Provide the [X, Y] coordinate of the cell's center where the given text is located.  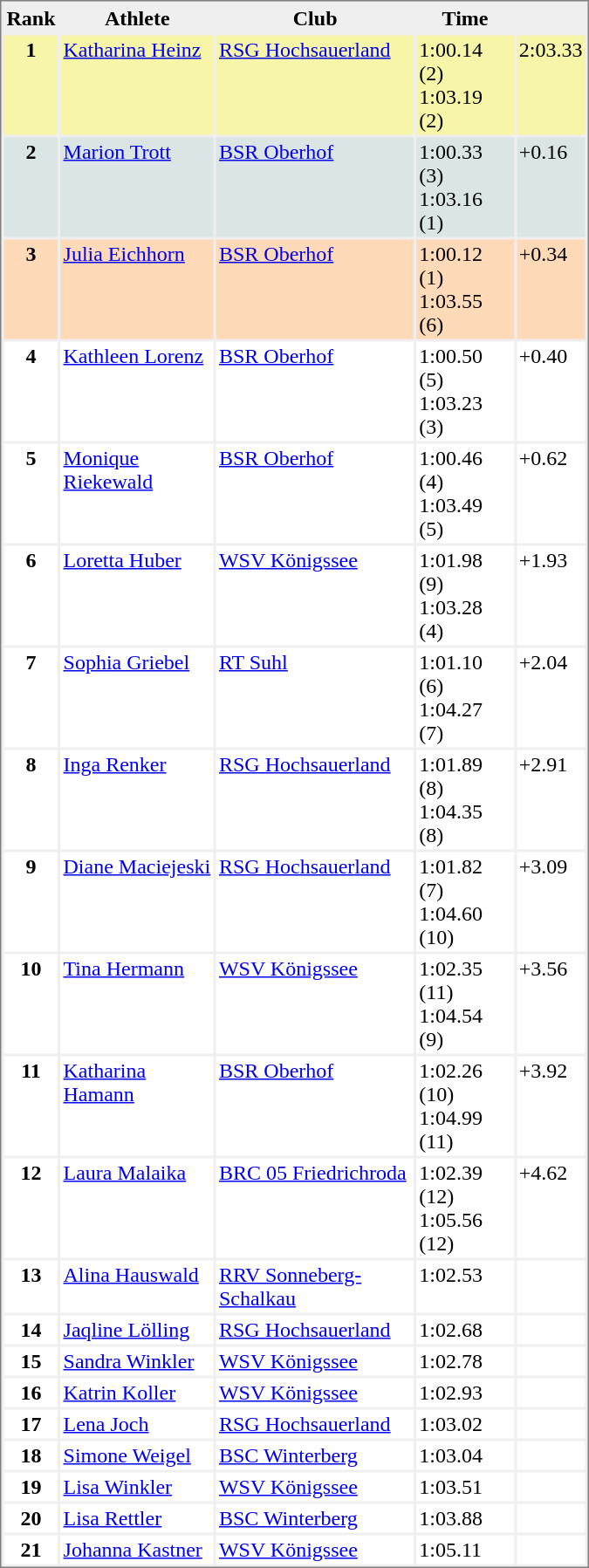
Katharina Hamann [138, 1106]
+0.34 [551, 289]
RRV Sonneberg-Schalkau [315, 1286]
+1.93 [551, 596]
1:02.93 [464, 1393]
Club [315, 17]
Rank [31, 17]
BRC 05 Friedrichroda [315, 1209]
6 [31, 596]
19 [31, 1487]
+3.09 [551, 901]
+3.56 [551, 1004]
Katharina Heinz [138, 85]
+0.16 [551, 188]
3 [31, 289]
1:03.04 [464, 1455]
1:00.33 (3)1:03.16 (1) [464, 188]
4 [31, 392]
18 [31, 1455]
1:01.10 (6)1:04.27 (7) [464, 697]
2:03.33 [551, 85]
Monique Riekewald [138, 493]
1:02.26 (10)1:04.99 (11) [464, 1106]
12 [31, 1209]
+0.62 [551, 493]
11 [31, 1106]
8 [31, 800]
1:00.12 (1)1:03.55 (6) [464, 289]
+2.91 [551, 800]
Jaqline Lölling [138, 1330]
20 [31, 1518]
Simone Weigel [138, 1455]
+3.92 [551, 1106]
Tina Hermann [138, 1004]
1:02.78 [464, 1361]
1:03.02 [464, 1424]
14 [31, 1330]
13 [31, 1286]
7 [31, 697]
1:03.88 [464, 1518]
Kathleen Lorenz [138, 392]
15 [31, 1361]
Katrin Koller [138, 1393]
Julia Eichhorn [138, 289]
Laura Malaika [138, 1209]
10 [31, 1004]
+0.40 [551, 392]
1:01.89 (8)1:04.35 (8) [464, 800]
1:03.51 [464, 1487]
Sophia Griebel [138, 697]
Diane Maciejeski [138, 901]
1 [31, 85]
Lisa Winkler [138, 1487]
16 [31, 1393]
Loretta Huber [138, 596]
1:02.53 [464, 1286]
1:02.68 [464, 1330]
Inga Renker [138, 800]
1:00.46 (4)1:03.49 (5) [464, 493]
2 [31, 188]
17 [31, 1424]
1:01.82 (7)1:04.60 (10) [464, 901]
Marion Trott [138, 188]
1:02.35 (11)1:04.54 (9) [464, 1004]
+2.04 [551, 697]
Johanna Kastner [138, 1550]
Alina Hauswald [138, 1286]
+4.62 [551, 1209]
1:00.14 (2)1:03.19 (2) [464, 85]
Athlete [138, 17]
9 [31, 901]
Lisa Rettler [138, 1518]
RT Suhl [315, 697]
1:02.39 (12)1:05.56 (12) [464, 1209]
1:00.50 (5)1:03.23 (3) [464, 392]
21 [31, 1550]
Sandra Winkler [138, 1361]
1:01.98 (9)1:03.28 (4) [464, 596]
5 [31, 493]
1:05.11 [464, 1550]
Lena Joch [138, 1424]
Time [464, 17]
